Identify which cell holds the provided text, then report its [x, y] central coordinate. 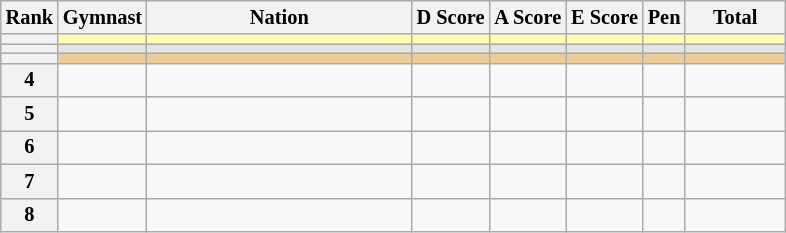
D Score [451, 17]
Gymnast [102, 17]
6 [30, 147]
Rank [30, 17]
Nation [280, 17]
8 [30, 215]
5 [30, 114]
7 [30, 181]
A Score [528, 17]
E Score [604, 17]
Pen [664, 17]
Total [735, 17]
4 [30, 80]
